For the text-containing cell, return its midpoint in (x, y) coordinate format. 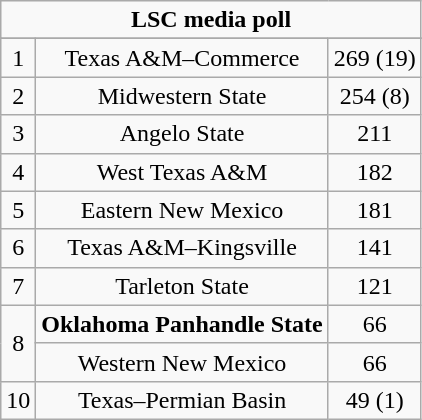
141 (374, 248)
Angelo State (182, 134)
Western New Mexico (182, 362)
269 (19) (374, 58)
5 (18, 210)
Eastern New Mexico (182, 210)
1 (18, 58)
4 (18, 172)
182 (374, 172)
Midwestern State (182, 96)
Texas A&M–Commerce (182, 58)
Tarleton State (182, 286)
254 (8) (374, 96)
8 (18, 343)
211 (374, 134)
West Texas A&M (182, 172)
LSC media poll (212, 20)
3 (18, 134)
Oklahoma Panhandle State (182, 324)
Texas A&M–Kingsville (182, 248)
2 (18, 96)
Texas–Permian Basin (182, 400)
181 (374, 210)
10 (18, 400)
7 (18, 286)
121 (374, 286)
49 (1) (374, 400)
6 (18, 248)
